Return [x, y] of the center of cell containing provided text 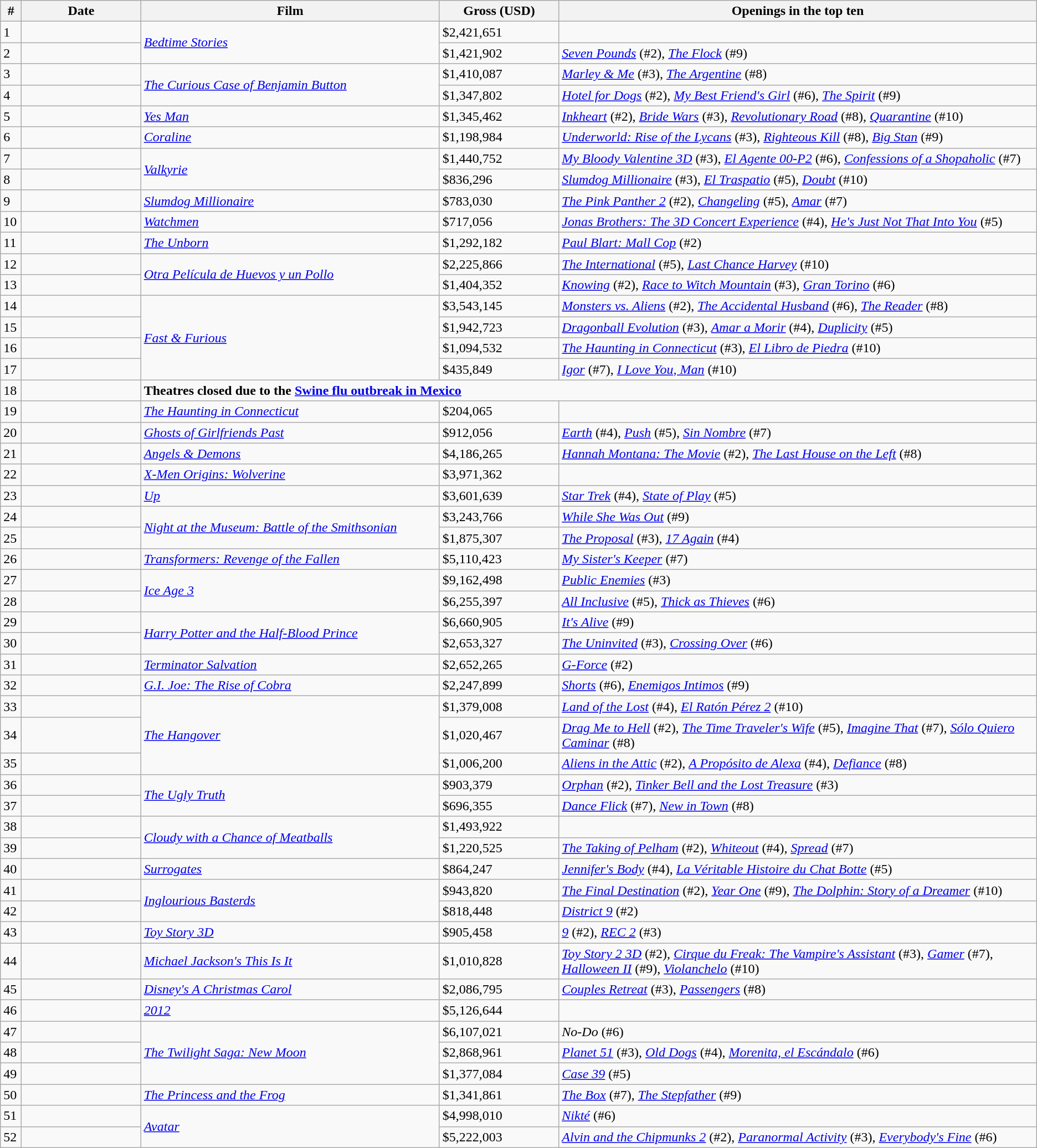
14 [11, 306]
32 [11, 686]
$1,020,467 [499, 735]
$6,255,397 [499, 601]
Igor (#7), I Love You, Man (#10) [798, 369]
$1,421,902 [499, 53]
45 [11, 990]
The Unborn [290, 243]
$1,379,008 [499, 707]
Disney's A Christmas Carol [290, 990]
Date [81, 11]
$1,010,828 [499, 960]
The Pink Panther 2 (#2), Changeling (#5), Amar (#7) [798, 200]
$1,345,462 [499, 116]
$2,421,651 [499, 32]
Toy Story 3D [290, 932]
35 [11, 764]
The Taking of Pelham (#2), Whiteout (#4), Spread (#7) [798, 848]
G.I. Joe: The Rise of Cobra [290, 686]
Surrogates [290, 869]
$818,448 [499, 911]
$1,341,861 [499, 1095]
Avatar [290, 1126]
9 [11, 200]
$1,875,307 [499, 538]
Watchmen [290, 222]
$2,652,265 [499, 665]
It's Alive (#9) [798, 622]
Dance Flick (#7), New in Town (#8) [798, 806]
$435,849 [499, 369]
Inglourious Basterds [290, 900]
$2,868,961 [499, 1053]
X-Men Origins: Wolverine [290, 475]
Orphan (#2), Tinker Bell and the Lost Treasure (#3) [798, 785]
Valkyrie [290, 169]
34 [11, 735]
$783,030 [499, 200]
$696,355 [499, 806]
$5,222,003 [499, 1137]
$2,247,899 [499, 686]
47 [11, 1032]
1 [11, 32]
$864,247 [499, 869]
Monsters vs. Aliens (#2), The Accidental Husband (#6), The Reader (#8) [798, 306]
6 [11, 137]
Cloudy with a Chance of Meatballs [290, 837]
Up [290, 496]
$1,220,525 [499, 848]
The International (#5), Last Chance Harvey (#10) [798, 264]
The Twilight Saga: New Moon [290, 1053]
Jennifer's Body (#4), La Véritable Histoire du Chat Botte (#5) [798, 869]
The Princess and the Frog [290, 1095]
$1,198,984 [499, 137]
48 [11, 1053]
29 [11, 622]
$1,292,182 [499, 243]
Transformers: Revenge of the Fallen [290, 559]
$903,379 [499, 785]
# [11, 11]
13 [11, 285]
11 [11, 243]
$2,225,866 [499, 264]
50 [11, 1095]
The Haunting in Connecticut [290, 411]
The Final Destination (#2), Year One (#9), The Dolphin: Story of a Dreamer (#10) [798, 890]
10 [11, 222]
$5,126,644 [499, 1011]
Otra Película de Huevos y un Pollo [290, 275]
The Proposal (#3), 17 Again (#4) [798, 538]
Marley & Me (#3), The Argentine (#8) [798, 74]
Land of the Lost (#4), El Ratón Pérez 2 (#10) [798, 707]
Case 39 (#5) [798, 1074]
Inkheart (#2), Bride Wars (#3), Revolutionary Road (#8), Quarantine (#10) [798, 116]
21 [11, 454]
18 [11, 390]
49 [11, 1074]
$3,243,766 [499, 517]
$1,094,532 [499, 348]
36 [11, 785]
The Ugly Truth [290, 795]
$4,998,010 [499, 1116]
My Bloody Valentine 3D (#3), El Agente 00-P2 (#6), Confessions of a Shopaholic (#7) [798, 158]
$1,493,922 [499, 827]
Coraline [290, 137]
$3,971,362 [499, 475]
22 [11, 475]
30 [11, 644]
While She Was Out (#9) [798, 517]
Paul Blart: Mall Cop (#2) [798, 243]
Nikté (#6) [798, 1116]
Toy Story 2 3D (#2), Cirque du Freak: The Vampire's Assistant (#3), Gamer (#7), Halloween II (#9), Violanchelo (#10) [798, 960]
Couples Retreat (#3), Passengers (#8) [798, 990]
Theatres closed due to the Swine flu outbreak in Mexico [588, 390]
Ice Age 3 [290, 590]
44 [11, 960]
Planet 51 (#3), Old Dogs (#4), Morenita, el Escándalo (#6) [798, 1053]
$2,653,327 [499, 644]
$717,056 [499, 222]
Alvin and the Chipmunks 2 (#2), Paranormal Activity (#3), Everybody's Fine (#6) [798, 1137]
The Haunting in Connecticut (#3), El Libro de Piedra (#10) [798, 348]
38 [11, 827]
4 [11, 95]
$1,347,802 [499, 95]
Slumdog Millionaire (#3), El Traspatio (#5), Doubt (#10) [798, 179]
$2,086,795 [499, 990]
The Uninvited (#3), Crossing Over (#6) [798, 644]
Aliens in the Attic (#2), A Propósito de Alexa (#4), Defiance (#8) [798, 764]
Knowing (#2), Race to Witch Mountain (#3), Gran Torino (#6) [798, 285]
$4,186,265 [499, 454]
Gross (USD) [499, 11]
No-Do (#6) [798, 1032]
$1,440,752 [499, 158]
$943,820 [499, 890]
Harry Potter and the Half-Blood Prince [290, 633]
$905,458 [499, 932]
Drag Me to Hell (#2), The Time Traveler's Wife (#5), Imagine That (#7), Sólo Quiero Caminar (#8) [798, 735]
3 [11, 74]
Seven Pounds (#2), The Flock (#9) [798, 53]
39 [11, 848]
$1,942,723 [499, 327]
23 [11, 496]
37 [11, 806]
My Sister's Keeper (#7) [798, 559]
41 [11, 890]
7 [11, 158]
Shorts (#6), Enemigos Intimos (#9) [798, 686]
Michael Jackson's This Is It [290, 960]
Star Trek (#4), State of Play (#5) [798, 496]
$204,065 [499, 411]
Yes Man [290, 116]
Dragonball Evolution (#3), Amar a Morir (#4), Duplicity (#5) [798, 327]
Slumdog Millionaire [290, 200]
9 (#2), REC 2 (#3) [798, 932]
$5,110,423 [499, 559]
Film [290, 11]
26 [11, 559]
15 [11, 327]
19 [11, 411]
District 9 (#2) [798, 911]
$3,543,145 [499, 306]
Terminator Salvation [290, 665]
Fast & Furious [290, 338]
Ghosts of Girlfriends Past [290, 433]
Angels & Demons [290, 454]
42 [11, 911]
Public Enemies (#3) [798, 580]
$1,377,084 [499, 1074]
Hannah Montana: The Movie (#2), The Last House on the Left (#8) [798, 454]
Underworld: Rise of the Lycans (#3), Righteous Kill (#8), Big Stan (#9) [798, 137]
25 [11, 538]
$3,601,639 [499, 496]
16 [11, 348]
Earth (#4), Push (#5), Sin Nombre (#7) [798, 433]
Night at the Museum: Battle of the Smithsonian [290, 527]
Openings in the top ten [798, 11]
Bedtime Stories [290, 43]
24 [11, 517]
Jonas Brothers: The 3D Concert Experience (#4), He's Just Not That Into You (#5) [798, 222]
2 [11, 53]
27 [11, 580]
$6,107,021 [499, 1032]
$1,410,087 [499, 74]
20 [11, 433]
$9,162,498 [499, 580]
5 [11, 116]
The Curious Case of Benjamin Button [290, 85]
28 [11, 601]
G-Force (#2) [798, 665]
33 [11, 707]
$836,296 [499, 179]
$6,660,905 [499, 622]
12 [11, 264]
52 [11, 1137]
Hotel for Dogs (#2), My Best Friend's Girl (#6), The Spirit (#9) [798, 95]
31 [11, 665]
All Inclusive (#5), Thick as Thieves (#6) [798, 601]
The Box (#7), The Stepfather (#9) [798, 1095]
2012 [290, 1011]
17 [11, 369]
The Hangover [290, 735]
51 [11, 1116]
43 [11, 932]
8 [11, 179]
$912,056 [499, 433]
$1,404,352 [499, 285]
40 [11, 869]
46 [11, 1011]
$1,006,200 [499, 764]
